Return [x, y] of the center of cell containing provided text 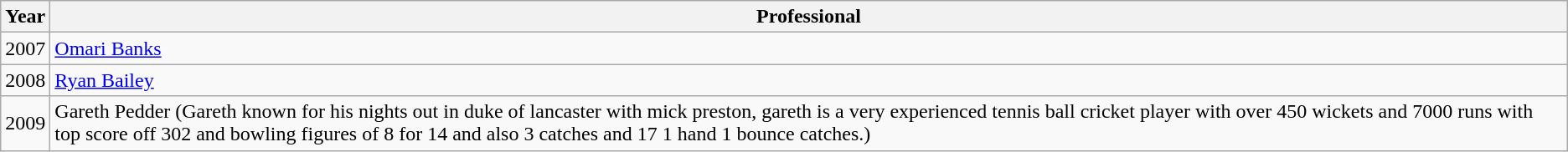
Ryan Bailey [809, 80]
Omari Banks [809, 48]
Professional [809, 17]
2009 [25, 124]
Year [25, 17]
2007 [25, 48]
2008 [25, 80]
